Find where the given text appears and provide that cell's center as (X, Y) coordinate. 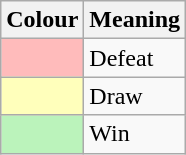
Draw (135, 96)
Win (135, 134)
Defeat (135, 58)
Meaning (135, 20)
Colour (42, 20)
